Extract the (X, Y) coordinate from the center of the cell holding the provided text.  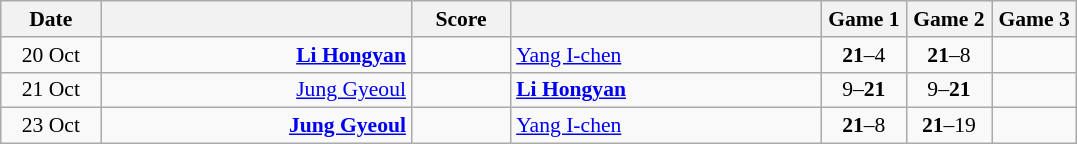
Game 2 (948, 19)
21 Oct (51, 90)
21–4 (864, 55)
23 Oct (51, 126)
Game 1 (864, 19)
Date (51, 19)
Score (461, 19)
Game 3 (1034, 19)
20 Oct (51, 55)
21–19 (948, 126)
